Provide the [X, Y] coordinate of the cell's center where the given text is located.  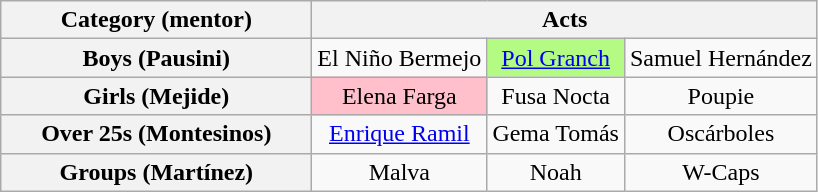
Acts [565, 20]
Fusa Nocta [556, 96]
Girls (Mejide) [156, 96]
Oscárboles [720, 134]
Elena Farga [400, 96]
Malva [400, 172]
Gema Tomás [556, 134]
Boys (Pausini) [156, 58]
Enrique Ramil [400, 134]
Over 25s (Montesinos) [156, 134]
Groups (Martínez) [156, 172]
Poupie [720, 96]
W-Caps [720, 172]
Pol Granch [556, 58]
Samuel Hernández [720, 58]
El Niño Bermejo [400, 58]
Category (mentor) [156, 20]
Noah [556, 172]
